Search for the cell housing the specified text and yield its [x, y] center coordinate. 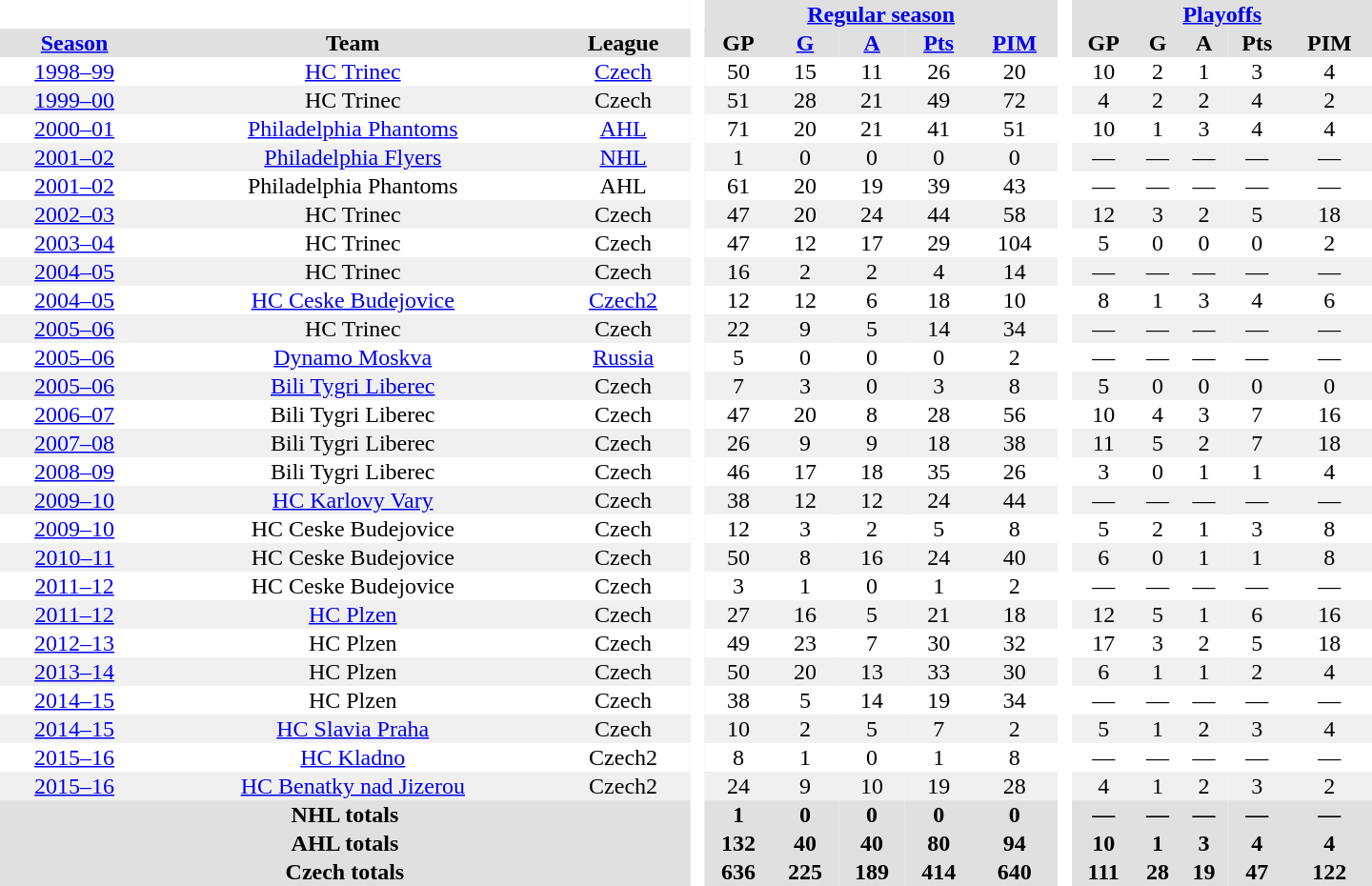
2008–09 [74, 472]
Czech totals [345, 872]
2002–03 [74, 214]
2007–08 [74, 443]
Philadelphia Flyers [353, 157]
58 [1014, 214]
Dynamo Moskva [353, 357]
56 [1014, 414]
61 [738, 186]
AHL totals [345, 843]
111 [1103, 872]
39 [938, 186]
HC Benatky nad Jizerou [353, 786]
2010–11 [74, 557]
636 [738, 872]
2003–04 [74, 243]
HC Slavia Praha [353, 729]
33 [938, 672]
NHL totals [345, 815]
NHL [623, 157]
22 [738, 329]
80 [938, 843]
2013–14 [74, 672]
Season [74, 43]
League [623, 43]
2012–13 [74, 643]
43 [1014, 186]
94 [1014, 843]
72 [1014, 100]
414 [938, 872]
104 [1014, 243]
71 [738, 129]
32 [1014, 643]
122 [1330, 872]
1999–00 [74, 100]
23 [805, 643]
HC Karlovy Vary [353, 500]
29 [938, 243]
2000–01 [74, 129]
225 [805, 872]
15 [805, 71]
640 [1014, 872]
2006–07 [74, 414]
Team [353, 43]
Regular season [880, 14]
HC Kladno [353, 757]
Playoffs [1222, 14]
46 [738, 472]
41 [938, 129]
189 [872, 872]
Russia [623, 357]
1998–99 [74, 71]
13 [872, 672]
132 [738, 843]
27 [738, 614]
35 [938, 472]
